Scan for the cell matching the given text and deliver its [x, y] coordinate at center. 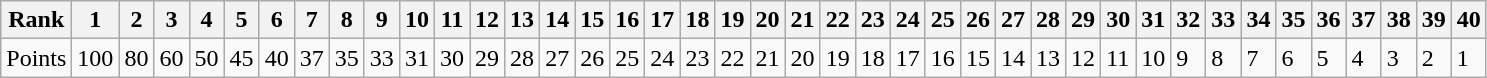
60 [172, 58]
36 [1328, 20]
34 [1258, 20]
38 [1398, 20]
45 [242, 58]
39 [1434, 20]
Points [36, 58]
32 [1188, 20]
100 [96, 58]
Rank [36, 20]
80 [136, 58]
50 [206, 58]
